Detect which cell encompasses the target text, then output its [x, y] center coordinate. 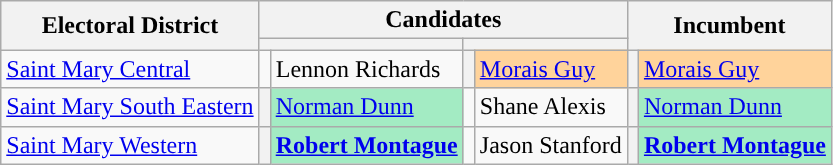
Lennon Richards [366, 69]
Candidates [443, 20]
Electoral District [130, 26]
Saint Mary Western [130, 145]
Saint Mary South Eastern [130, 107]
Jason Stanford [550, 145]
Incumbent [729, 26]
Saint Mary Central [130, 69]
Shane Alexis [550, 107]
